Pinpoint the cell where the given text exists, returning its [x, y] midpoint coordinate. 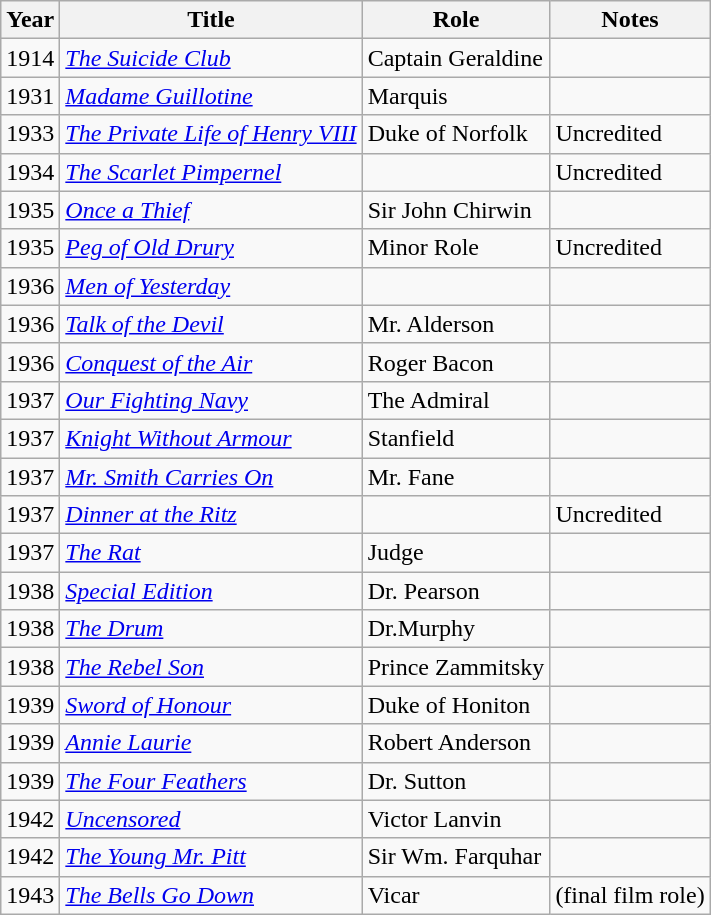
Madame Guillotine [211, 96]
Mr. Alderson [456, 324]
1931 [30, 96]
Sir John Chirwin [456, 210]
Our Fighting Navy [211, 400]
Talk of the Devil [211, 324]
Peg of Old Drury [211, 248]
Mr. Smith Carries On [211, 477]
Dr. Sutton [456, 781]
The Scarlet Pimpernel [211, 172]
Uncensored [211, 819]
Notes [630, 20]
Victor Lanvin [456, 819]
The Four Feathers [211, 781]
Prince Zammitsky [456, 667]
Judge [456, 553]
Special Edition [211, 591]
Year [30, 20]
Sir Wm. Farquhar [456, 857]
The Suicide Club [211, 58]
Roger Bacon [456, 362]
1914 [30, 58]
Role [456, 20]
Knight Without Armour [211, 438]
Sword of Honour [211, 705]
Men of Yesterday [211, 286]
The Rebel Son [211, 667]
(final film role) [630, 895]
Duke of Honiton [456, 705]
1943 [30, 895]
Dinner at the Ritz [211, 515]
Mr. Fane [456, 477]
1934 [30, 172]
Minor Role [456, 248]
The Bells Go Down [211, 895]
The Drum [211, 629]
Marquis [456, 96]
Duke of Norfolk [456, 134]
Title [211, 20]
Annie Laurie [211, 743]
Vicar [456, 895]
The Admiral [456, 400]
Dr.Murphy [456, 629]
The Private Life of Henry VIII [211, 134]
Once a Thief [211, 210]
Conquest of the Air [211, 362]
Robert Anderson [456, 743]
Stanfield [456, 438]
Dr. Pearson [456, 591]
1933 [30, 134]
The Rat [211, 553]
The Young Mr. Pitt [211, 857]
Captain Geraldine [456, 58]
